Pinpoint the cell where the given text exists, returning its [x, y] midpoint coordinate. 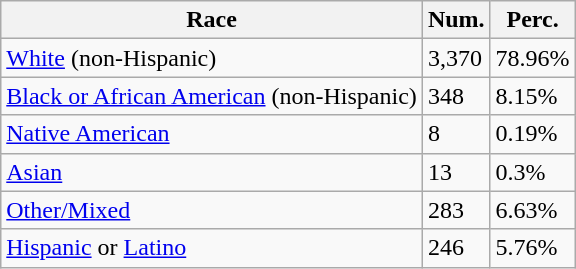
78.96% [532, 58]
Race [212, 20]
Hispanic or Latino [212, 248]
246 [456, 248]
Num. [456, 20]
Native American [212, 134]
Perc. [532, 20]
Asian [212, 172]
6.63% [532, 210]
White (non-Hispanic) [212, 58]
348 [456, 96]
Other/Mixed [212, 210]
5.76% [532, 248]
283 [456, 210]
13 [456, 172]
0.3% [532, 172]
8.15% [532, 96]
0.19% [532, 134]
Black or African American (non-Hispanic) [212, 96]
3,370 [456, 58]
8 [456, 134]
